Locate the cell with the specified text and output its (x, y) center coordinate. 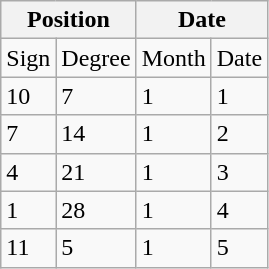
10 (28, 96)
11 (28, 248)
3 (239, 172)
28 (96, 210)
Degree (96, 58)
21 (96, 172)
Month (174, 58)
14 (96, 134)
Sign (28, 58)
Position (68, 20)
2 (239, 134)
